Output the [X, Y] coordinate of the center of the cell containing the given text.  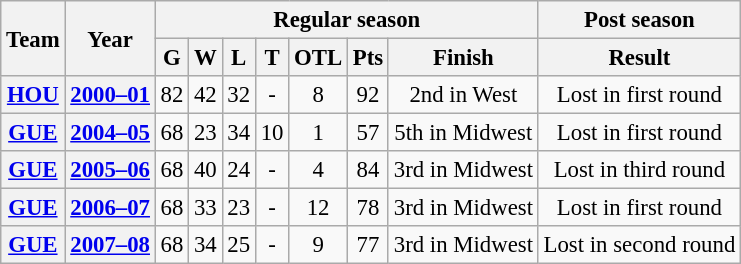
Finish [463, 58]
G [172, 58]
8 [318, 95]
Year [110, 38]
Lost in third round [639, 170]
82 [172, 95]
Lost in second round [639, 245]
Post season [639, 20]
4 [318, 170]
OTL [318, 58]
Pts [368, 58]
2007–08 [110, 245]
L [238, 58]
32 [238, 95]
T [272, 58]
78 [368, 208]
5th in Midwest [463, 133]
84 [368, 170]
77 [368, 245]
2nd in West [463, 95]
42 [206, 95]
92 [368, 95]
Regular season [346, 20]
25 [238, 245]
57 [368, 133]
2006–07 [110, 208]
40 [206, 170]
2004–05 [110, 133]
24 [238, 170]
33 [206, 208]
W [206, 58]
Team [33, 38]
10 [272, 133]
1 [318, 133]
Result [639, 58]
12 [318, 208]
9 [318, 245]
2000–01 [110, 95]
HOU [33, 95]
2005–06 [110, 170]
